Return the [x, y] coordinate for the center point of the cell that contains the specified text.  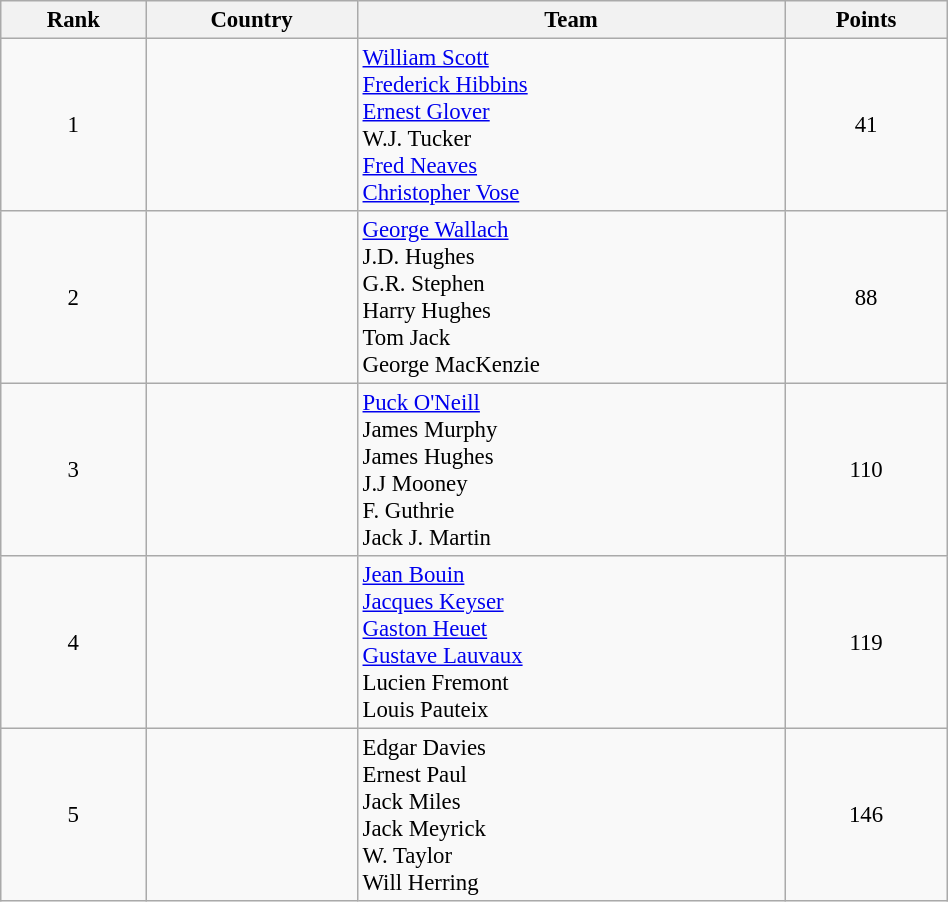
George WallachJ.D. HughesG.R. StephenHarry HughesTom JackGeorge MacKenzie [571, 298]
Points [866, 20]
119 [866, 642]
5 [74, 816]
1 [74, 126]
3 [74, 470]
Edgar DaviesErnest PaulJack MilesJack MeyrickW. TaylorWill Herring [571, 816]
Jean BouinJacques KeyserGaston HeuetGustave LauvauxLucien FremontLouis Pauteix [571, 642]
146 [866, 816]
41 [866, 126]
88 [866, 298]
Team [571, 20]
4 [74, 642]
Rank [74, 20]
Country [252, 20]
110 [866, 470]
Puck O'NeillJames MurphyJames HughesJ.J MooneyF. GuthrieJack J. Martin [571, 470]
William ScottFrederick HibbinsErnest GloverW.J. TuckerFred NeavesChristopher Vose [571, 126]
2 [74, 298]
